Scan for the cell matching the given text and deliver its (x, y) coordinate at center. 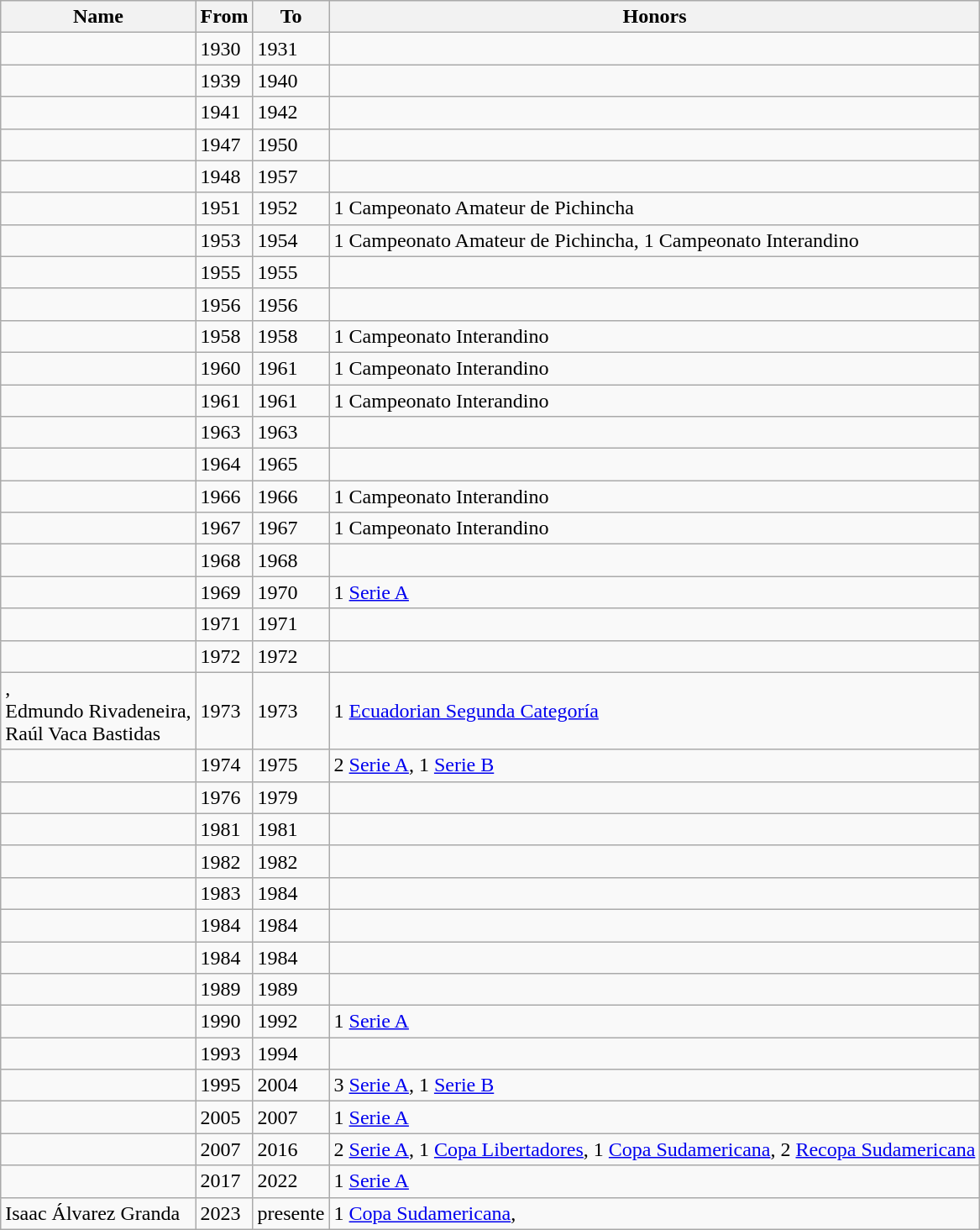
1983 (224, 893)
1995 (224, 1085)
1954 (291, 240)
1948 (224, 176)
2 Serie A, 1 Serie B (655, 765)
1951 (224, 208)
To (291, 17)
1992 (291, 1022)
2023 (224, 1213)
1964 (224, 465)
1975 (291, 765)
From (224, 17)
2004 (291, 1085)
1990 (224, 1022)
1 Campeonato Amateur de Pichincha, 1 Campeonato Interandino (655, 240)
1947 (224, 145)
Name (98, 17)
1 Ecuadorian Segunda Categoría (655, 711)
2005 (224, 1117)
1952 (291, 208)
1939 (224, 81)
2 Serie A, 1 Copa Libertadores, 1 Copa Sudamericana, 2 Recopa Sudamericana (655, 1149)
1960 (224, 368)
presente (291, 1213)
1974 (224, 765)
1 Copa Sudamericana, (655, 1213)
1931 (291, 49)
1953 (224, 240)
Honors (655, 17)
1993 (224, 1054)
1942 (291, 113)
1941 (224, 113)
3 Serie A, 1 Serie B (655, 1085)
1976 (224, 797)
2016 (291, 1149)
1940 (291, 81)
2017 (224, 1181)
2022 (291, 1181)
1957 (291, 176)
1 Campeonato Amateur de Pichincha (655, 208)
1950 (291, 145)
Isaac Álvarez Granda (98, 1213)
1994 (291, 1054)
1970 (291, 592)
1979 (291, 797)
1930 (224, 49)
,Edmundo Rivadeneira,Raúl Vaca Bastidas (98, 711)
1969 (224, 592)
1965 (291, 465)
